Pinpoint the cell where the given text exists, returning its (x, y) midpoint coordinate. 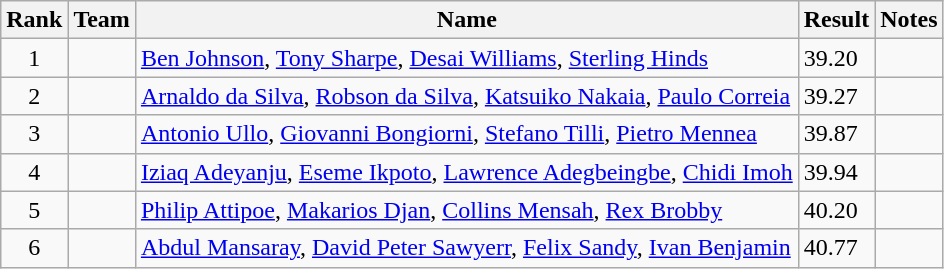
Rank (34, 20)
40.77 (836, 248)
39.20 (836, 58)
2 (34, 96)
Antonio Ullo, Giovanni Bongiorni, Stefano Tilli, Pietro Mennea (466, 134)
Arnaldo da Silva, Robson da Silva, Katsuiko Nakaia, Paulo Correia (466, 96)
Notes (909, 20)
Name (466, 20)
Iziaq Adeyanju, Eseme Ikpoto, Lawrence Adegbeingbe, Chidi Imoh (466, 172)
4 (34, 172)
1 (34, 58)
5 (34, 210)
39.87 (836, 134)
6 (34, 248)
Abdul Mansaray, David Peter Sawyerr, Felix Sandy, Ivan Benjamin (466, 248)
40.20 (836, 210)
Philip Attipoe, Makarios Djan, Collins Mensah, Rex Brobby (466, 210)
3 (34, 134)
39.27 (836, 96)
Result (836, 20)
Ben Johnson, Tony Sharpe, Desai Williams, Sterling Hinds (466, 58)
39.94 (836, 172)
Team (102, 20)
